For the text-containing cell, return its midpoint in (X, Y) coordinate format. 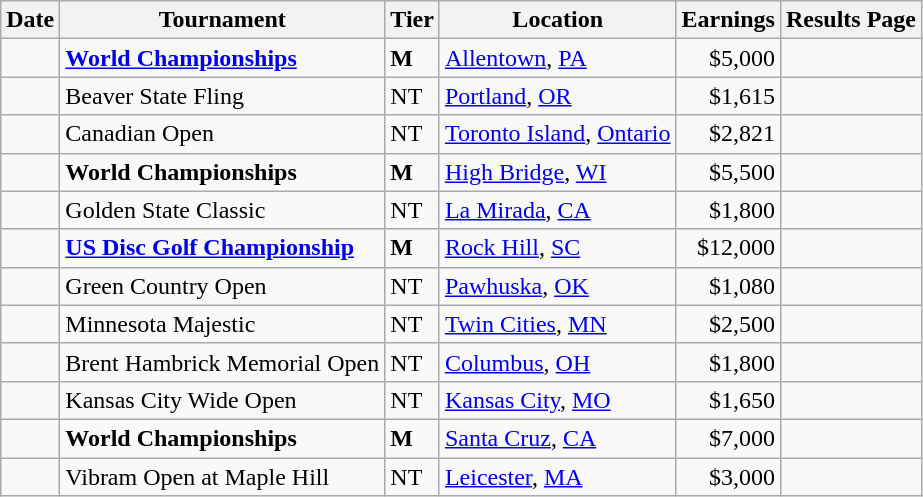
$5,500 (728, 172)
$5,000 (728, 58)
Twin Cities, MN (558, 324)
Vibram Open at Maple Hill (222, 477)
Date (30, 20)
Columbus, OH (558, 362)
$1,080 (728, 286)
Santa Cruz, CA (558, 438)
Toronto Island, Ontario (558, 134)
Brent Hambrick Memorial Open (222, 362)
$1,650 (728, 400)
$1,615 (728, 96)
Results Page (850, 20)
Canadian Open (222, 134)
Portland, OR (558, 96)
$12,000 (728, 248)
Kansas City Wide Open (222, 400)
Pawhuska, OK (558, 286)
US Disc Golf Championship (222, 248)
La Mirada, CA (558, 210)
Earnings (728, 20)
Golden State Classic (222, 210)
High Bridge, WI (558, 172)
Kansas City, MO (558, 400)
$2,500 (728, 324)
$2,821 (728, 134)
Green Country Open (222, 286)
Tournament (222, 20)
Minnesota Majestic (222, 324)
Tier (412, 20)
$3,000 (728, 477)
Rock Hill, SC (558, 248)
Allentown, PA (558, 58)
Beaver State Fling (222, 96)
Location (558, 20)
Leicester, MA (558, 477)
$7,000 (728, 438)
